Output the [X, Y] coordinate of the center of the cell containing the given text.  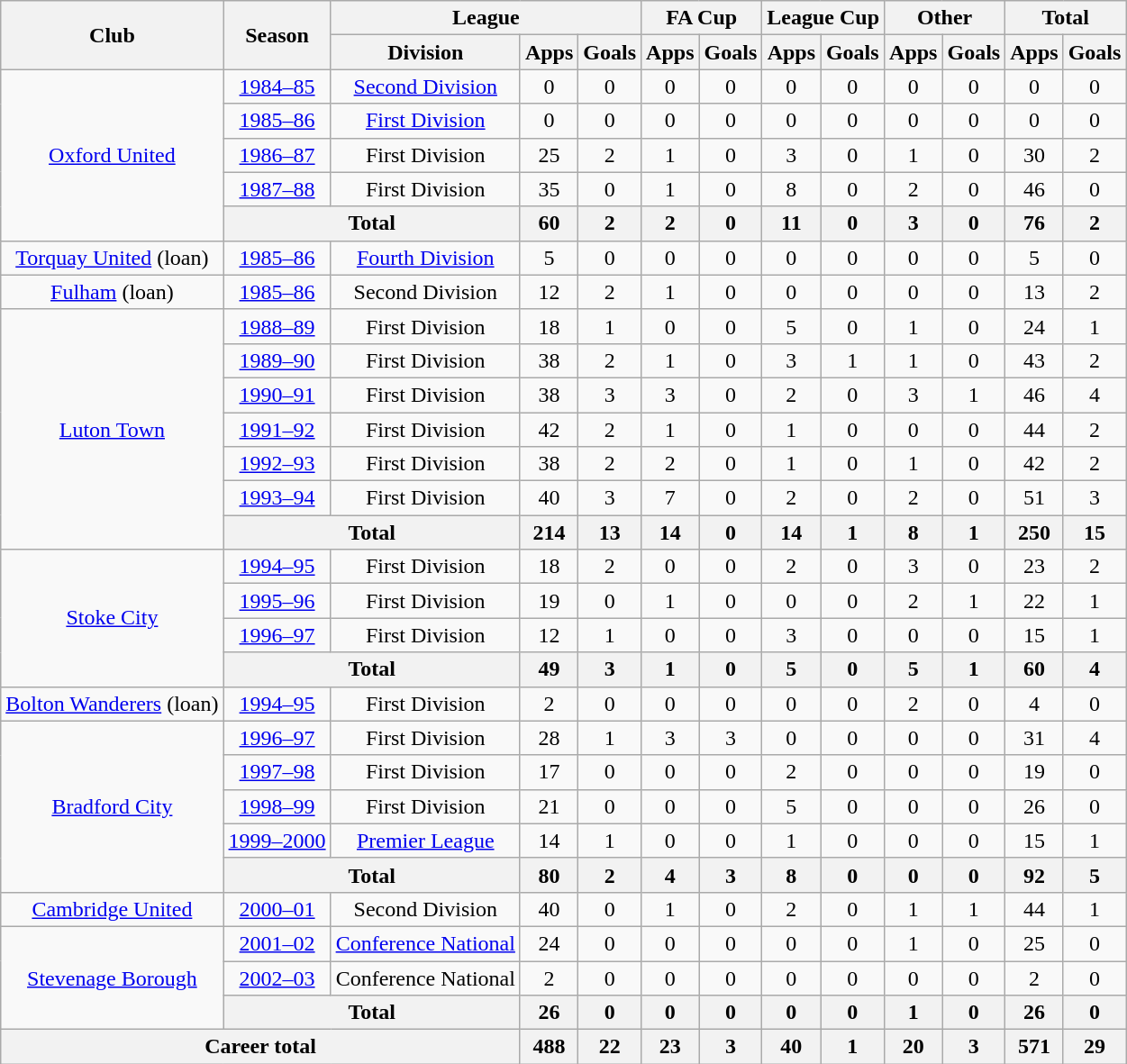
49 [549, 669]
28 [549, 738]
92 [1034, 875]
2002–03 [277, 978]
Oxford United [112, 155]
FA Cup [702, 18]
1997–98 [277, 772]
Club [112, 35]
488 [549, 1047]
1991–92 [277, 430]
Bradford City [112, 806]
1990–91 [277, 395]
214 [549, 532]
43 [1034, 360]
1986–87 [277, 155]
1999–2000 [277, 841]
1998–99 [277, 806]
1995–96 [277, 601]
1984–85 [277, 86]
Stevenage Borough [112, 978]
Other [945, 18]
7 [670, 498]
1992–93 [277, 464]
Premier League [425, 841]
2001–02 [277, 943]
2000–01 [277, 909]
1989–90 [277, 360]
Season [277, 35]
League Cup [823, 18]
31 [1034, 738]
Career total [261, 1047]
51 [1034, 498]
571 [1034, 1047]
80 [549, 875]
1993–94 [277, 498]
11 [791, 223]
Bolton Wanderers (loan) [112, 704]
29 [1095, 1047]
30 [1034, 155]
20 [913, 1047]
League [486, 18]
Cambridge United [112, 909]
Division [425, 52]
1988–89 [277, 326]
35 [549, 189]
Fulham (loan) [112, 292]
Stoke City [112, 618]
Torquay United (loan) [112, 258]
21 [549, 806]
250 [1034, 532]
1987–88 [277, 189]
76 [1034, 223]
Luton Town [112, 429]
Fourth Division [425, 258]
17 [549, 772]
